Pinpoint the cell where the given text exists, returning its [x, y] midpoint coordinate. 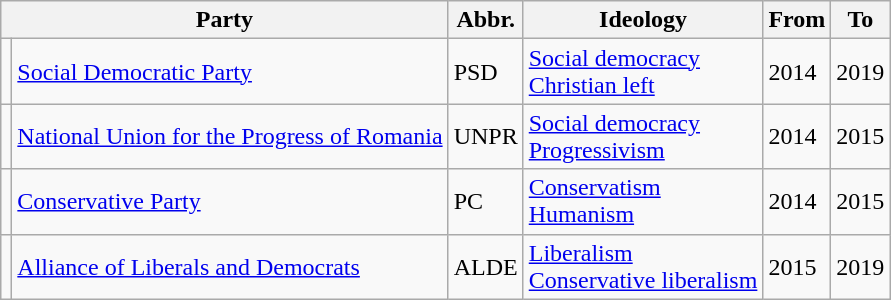
Party [224, 20]
Conservative Party [230, 202]
Abbr. [486, 20]
Alliance of Liberals and Democrats [230, 266]
ConservatismHumanism [643, 202]
Social democracyChristian left [643, 72]
PC [486, 202]
Social democracyProgressivism [643, 136]
Social Democratic Party [230, 72]
PSD [486, 72]
To [860, 20]
LiberalismConservative liberalism [643, 266]
ALDE [486, 266]
Ideology [643, 20]
National Union for the Progress of Romania [230, 136]
UNPR [486, 136]
From [797, 20]
